From the cell containing the given text, extract its center point as [X, Y] coordinate. 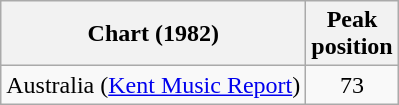
Chart (1982) [154, 34]
Peakposition [352, 34]
73 [352, 85]
Australia (Kent Music Report) [154, 85]
